From the cell containing the given text, extract its center point as (X, Y) coordinate. 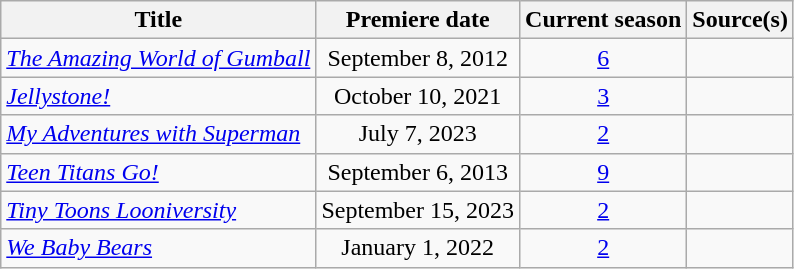
The Amazing World of Gumball (158, 58)
January 1, 2022 (418, 248)
Source(s) (740, 20)
September 8, 2012 (418, 58)
Current season (604, 20)
Jellystone! (158, 96)
Teen Titans Go! (158, 172)
6 (604, 58)
We Baby Bears (158, 248)
3 (604, 96)
Title (158, 20)
October 10, 2021 (418, 96)
Premiere date (418, 20)
September 15, 2023 (418, 210)
Tiny Toons Looniversity (158, 210)
July 7, 2023 (418, 134)
September 6, 2013 (418, 172)
9 (604, 172)
My Adventures with Superman (158, 134)
